Locate the cell with the specified text and output its (X, Y) center coordinate. 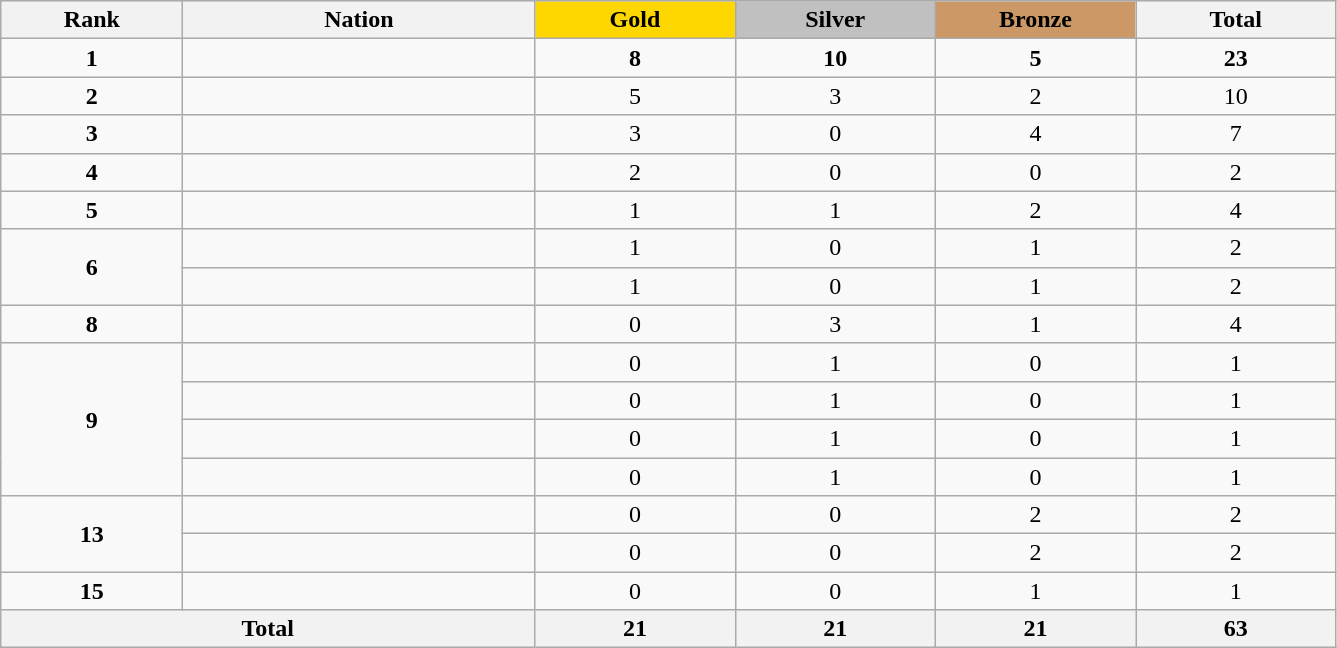
Gold (635, 20)
13 (92, 534)
Nation (359, 20)
Rank (92, 20)
63 (1236, 629)
23 (1236, 58)
9 (92, 419)
Bronze (1035, 20)
6 (92, 267)
15 (92, 591)
Silver (835, 20)
7 (1236, 134)
